Return the [x, y] coordinate for the center point of the cell that contains the specified text.  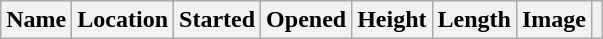
Length [474, 20]
Started [218, 20]
Location [123, 20]
Name [36, 20]
Opened [306, 20]
Height [392, 20]
Image [554, 20]
